Return (X, Y) of the center of cell containing provided text 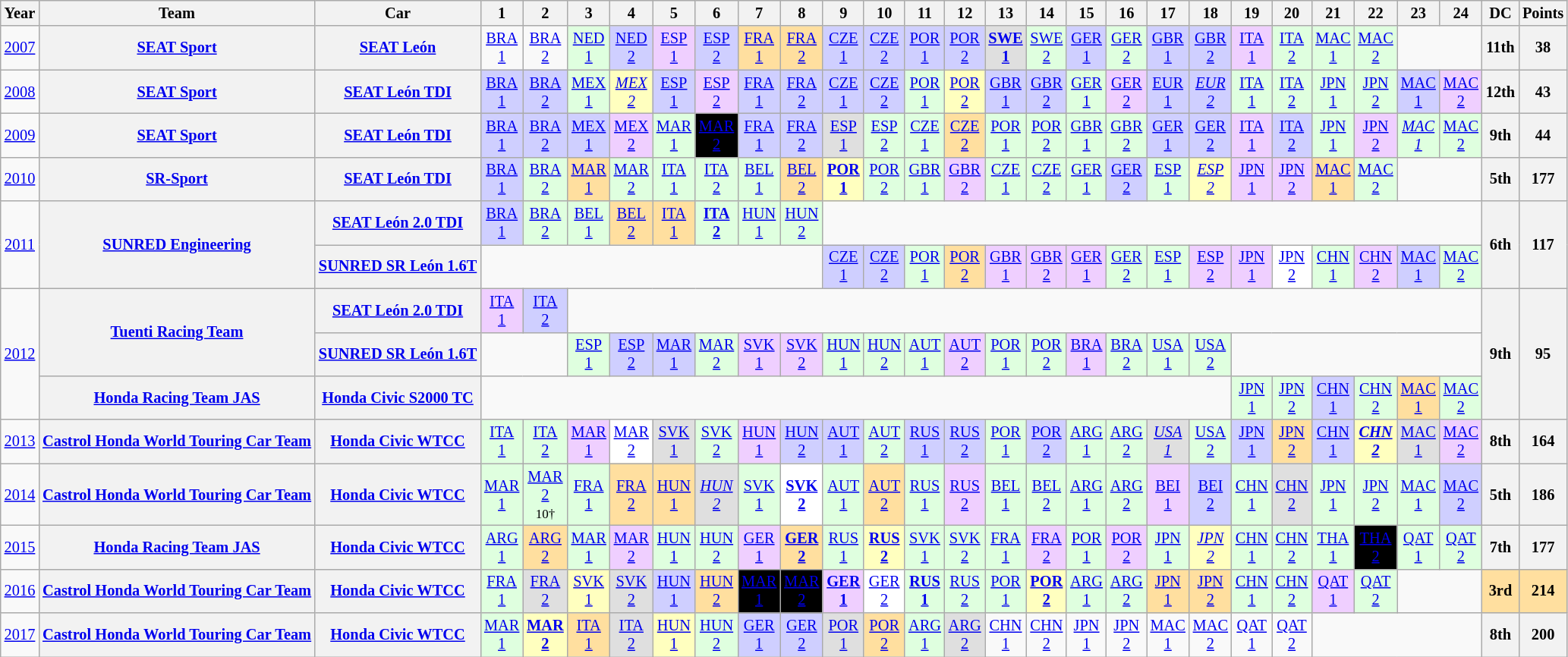
Honda Civic S2000 TC (398, 398)
2009 (20, 135)
6 (716, 13)
EUR1 (1168, 92)
43 (1543, 92)
2 (545, 13)
SWE2 (1047, 48)
Year (20, 13)
9 (843, 13)
4 (631, 13)
22 (1375, 13)
10 (884, 13)
SUNRED Engineering (177, 244)
2008 (20, 92)
EUR2 (1211, 92)
2017 (20, 635)
11 (924, 13)
THA1 (1333, 547)
7 (759, 13)
5 (674, 13)
20 (1292, 13)
12 (965, 13)
THA2 (1375, 547)
Points (1543, 13)
SEAT León (398, 48)
Tuenti Racing Team (177, 332)
19 (1252, 13)
16 (1126, 13)
2007 (20, 48)
18 (1211, 13)
44 (1543, 135)
11th (1500, 48)
21 (1333, 13)
2016 (20, 591)
3rd (1500, 591)
2010 (20, 179)
200 (1543, 635)
214 (1543, 591)
DC (1500, 13)
164 (1543, 442)
3 (589, 13)
17 (1168, 13)
8 (801, 13)
6th (1500, 244)
2011 (20, 244)
NED1 (589, 48)
2014 (20, 495)
Car (398, 13)
13 (1006, 13)
117 (1543, 244)
NED2 (631, 48)
1 (502, 13)
14 (1047, 13)
BEI2 (1211, 495)
Team (177, 13)
95 (1543, 354)
2013 (20, 442)
2015 (20, 547)
15 (1087, 13)
38 (1543, 48)
BEI1 (1168, 495)
186 (1543, 495)
SWE1 (1006, 48)
23 (1418, 13)
2012 (20, 354)
7th (1500, 547)
12th (1500, 92)
MAR210† (545, 495)
SR-Sport (177, 179)
24 (1461, 13)
